For the text-containing cell, return its midpoint in (X, Y) coordinate format. 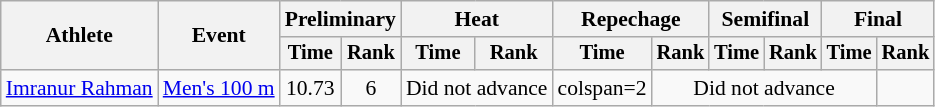
colspan=2 (602, 88)
Preliminary (340, 19)
Final (878, 19)
Men's 100 m (219, 88)
Imranur Rahman (80, 88)
Repechage (632, 19)
6 (371, 88)
Heat (477, 19)
Event (219, 36)
Semifinal (765, 19)
Athlete (80, 36)
10.73 (310, 88)
